Find where the given text appears and provide that cell's center as [x, y] coordinate. 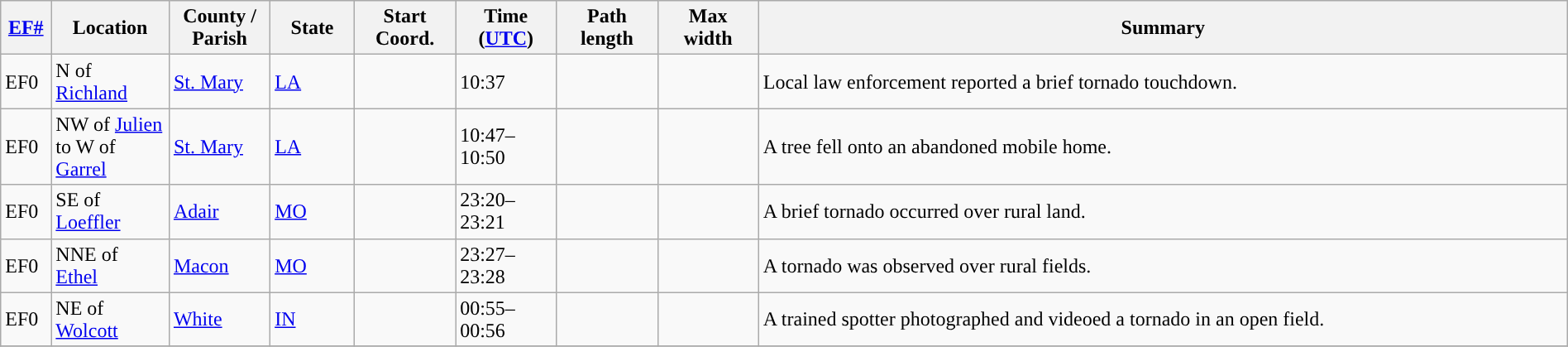
23:20–23:21 [506, 212]
Max width [708, 28]
A tornado was observed over rural fields. [1163, 265]
Location [111, 28]
Local law enforcement reported a brief tornado touchdown. [1163, 81]
Adair [219, 212]
00:55–00:56 [506, 320]
A trained spotter photographed and videoed a tornado in an open field. [1163, 320]
10:37 [506, 81]
10:47–10:50 [506, 147]
White [219, 320]
23:27–23:28 [506, 265]
SE of Loeffler [111, 212]
N of Richland [111, 81]
NW of Julien to W of Garrel [111, 147]
NNE of Ethel [111, 265]
A tree fell onto an abandoned mobile home. [1163, 147]
EF# [26, 28]
IN [313, 320]
A brief tornado occurred over rural land. [1163, 212]
NE of Wolcott [111, 320]
Time (UTC) [506, 28]
County / Parish [219, 28]
Macon [219, 265]
State [313, 28]
Summary [1163, 28]
Path length [607, 28]
Start Coord. [404, 28]
